Capture the cell that displays the provided text and extract its (X, Y) central coordinate. 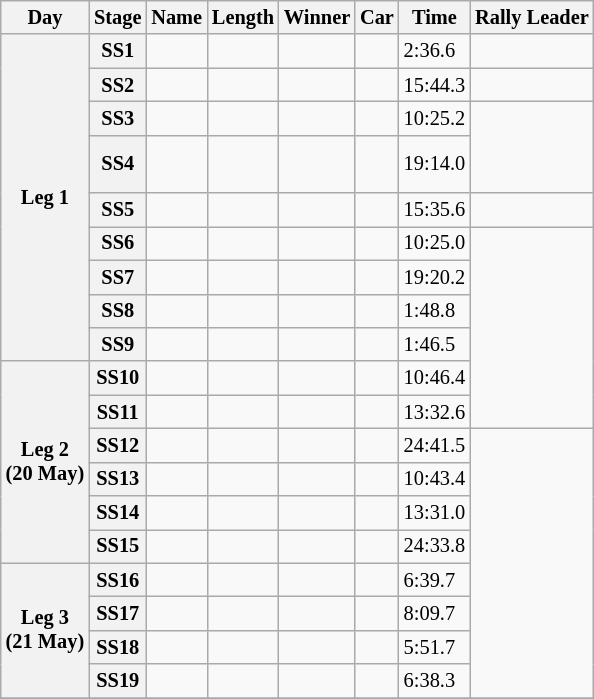
10:43.4 (434, 479)
6:39.7 (434, 580)
10:25.2 (434, 118)
Day (45, 17)
SS9 (118, 344)
1:46.5 (434, 344)
10:25.0 (434, 243)
SS15 (118, 546)
24:41.5 (434, 445)
24:33.8 (434, 546)
Leg 3(21 May) (45, 630)
SS14 (118, 513)
13:31.0 (434, 513)
1:48.8 (434, 311)
SS4 (118, 164)
SS13 (118, 479)
SS18 (118, 647)
SS6 (118, 243)
Stage (118, 17)
Leg 1 (45, 198)
SS16 (118, 580)
15:44.3 (434, 85)
SS10 (118, 378)
Car (377, 17)
SS12 (118, 445)
Length (243, 17)
SS2 (118, 85)
SS7 (118, 277)
8:09.7 (434, 613)
Time (434, 17)
Name (176, 17)
Winner (317, 17)
15:35.6 (434, 210)
SS1 (118, 51)
SS17 (118, 613)
10:46.4 (434, 378)
Rally Leader (532, 17)
5:51.7 (434, 647)
Leg 2(20 May) (45, 462)
SS5 (118, 210)
13:32.6 (434, 412)
19:14.0 (434, 164)
SS19 (118, 681)
SS11 (118, 412)
6:38.3 (434, 681)
SS8 (118, 311)
SS3 (118, 118)
19:20.2 (434, 277)
2:36.6 (434, 51)
